Scan for the cell matching the given text and deliver its [x, y] coordinate at center. 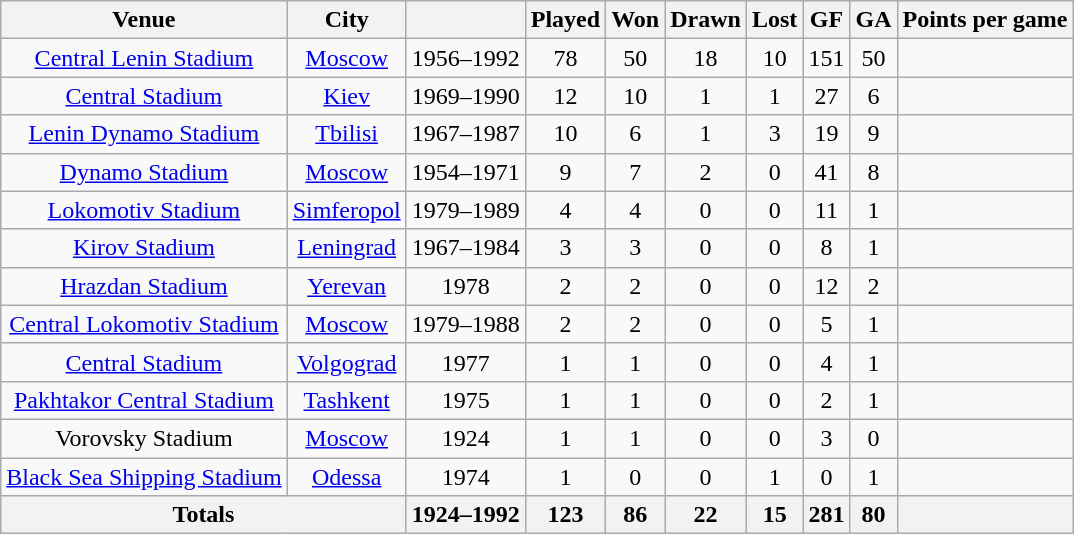
86 [636, 515]
80 [874, 515]
Totals [204, 515]
22 [706, 515]
1969–1990 [466, 96]
123 [565, 515]
Won [636, 20]
Kiev [346, 96]
1954–1971 [466, 172]
1978 [466, 286]
1967–1987 [466, 134]
1975 [466, 400]
Lost [774, 20]
18 [706, 58]
1956–1992 [466, 58]
Vorovsky Stadium [144, 438]
GF [826, 20]
11 [826, 210]
281 [826, 515]
Venue [144, 20]
City [346, 20]
41 [826, 172]
Odessa [346, 477]
19 [826, 134]
Simferopol [346, 210]
15 [774, 515]
1924–1992 [466, 515]
Lenin Dynamo Stadium [144, 134]
Lokomotiv Stadium [144, 210]
27 [826, 96]
Points per game [985, 20]
5 [826, 324]
Drawn [706, 20]
Dynamo Stadium [144, 172]
Pakhtakor Central Stadium [144, 400]
Yerevan [346, 286]
Hrazdan Stadium [144, 286]
1979–1989 [466, 210]
Leningrad [346, 248]
Volgograd [346, 362]
Tashkent [346, 400]
1967–1984 [466, 248]
Tbilisi [346, 134]
7 [636, 172]
1979–1988 [466, 324]
GA [874, 20]
1977 [466, 362]
Played [565, 20]
Central Lenin Stadium [144, 58]
Black Sea Shipping Stadium [144, 477]
Central Lokomotiv Stadium [144, 324]
Kirov Stadium [144, 248]
1924 [466, 438]
1974 [466, 477]
78 [565, 58]
151 [826, 58]
